Locate the cell with the specified text and output its [x, y] center coordinate. 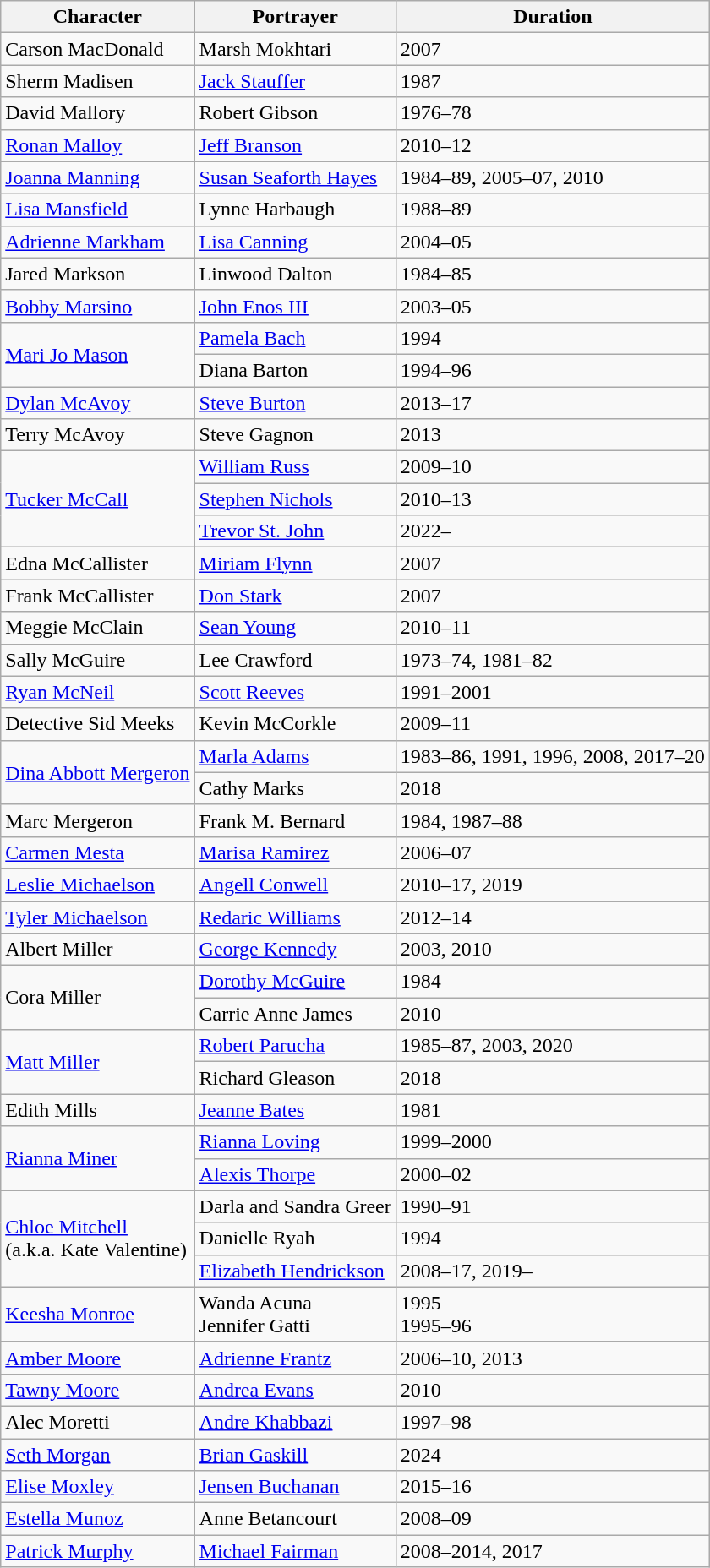
Ronan Malloy [98, 145]
Sean Young [295, 628]
Andre Khabbazi [295, 1422]
1994–96 [553, 370]
Seth Morgan [98, 1454]
Linwood Dalton [295, 274]
Miriam Flynn [295, 563]
Lisa Mansfield [98, 210]
2000–02 [553, 1174]
1981 [553, 1110]
Elizabeth Hendrickson [295, 1271]
1976–78 [553, 113]
2008–2014, 2017 [553, 1551]
Cora Miller [98, 998]
2003, 2010 [553, 950]
Marisa Ramirez [295, 852]
Pamela Bach [295, 338]
Frank M. Bernard [295, 820]
Adrienne Markham [98, 242]
Redaric Williams [295, 917]
1973–74, 1981–82 [553, 660]
Lisa Canning [295, 242]
2024 [553, 1454]
Sherm Madisen [98, 81]
2006–07 [553, 852]
Susan Seaforth Hayes [295, 177]
Michael Fairman [295, 1551]
1984–89, 2005–07, 2010 [553, 177]
Dina Abbott Mergeron [98, 772]
Andrea Evans [295, 1390]
2010–12 [553, 145]
Anne Betancourt [295, 1519]
David Mallory [98, 113]
2013 [553, 435]
19951995–96 [553, 1315]
Jack Stauffer [295, 81]
George Kennedy [295, 950]
1984–85 [553, 274]
Alec Moretti [98, 1422]
Edna McCallister [98, 563]
William Russ [295, 467]
Marsh Mokhtari [295, 49]
2008–09 [553, 1519]
Carson MacDonald [98, 49]
Steve Gagnon [295, 435]
Jensen Buchanan [295, 1487]
Amber Moore [98, 1358]
Mari Jo Mason [98, 354]
Chloe Mitchell(a.k.a. Kate Valentine) [98, 1239]
2013–17 [553, 403]
Marla Adams [295, 756]
Keesha Monroe [98, 1315]
Darla and Sandra Greer [295, 1206]
Albert Miller [98, 950]
Estella Munoz [98, 1519]
1988–89 [553, 210]
Steve Burton [295, 403]
2006–10, 2013 [553, 1358]
Kevin McCorkle [295, 724]
Jared Markson [98, 274]
Angell Conwell [295, 885]
Brian Gaskill [295, 1454]
Character [98, 17]
Robert Gibson [295, 113]
Tyler Michaelson [98, 917]
2003–05 [553, 306]
Scott Reeves [295, 692]
Carrie Anne James [295, 1014]
Marc Mergeron [98, 820]
1985–87, 2003, 2020 [553, 1046]
Alexis Thorpe [295, 1174]
Joanna Manning [98, 177]
1987 [553, 81]
2009–11 [553, 724]
Frank McCallister [98, 596]
Detective Sid Meeks [98, 724]
John Enos III [295, 306]
Stephen Nichols [295, 499]
Rianna Miner [98, 1158]
Portrayer [295, 17]
Cathy Marks [295, 788]
Tawny Moore [98, 1390]
2008–17, 2019– [553, 1271]
1984, 1987–88 [553, 820]
2022– [553, 531]
Matt Miller [98, 1062]
Robert Parucha [295, 1046]
Ryan McNeil [98, 692]
Rianna Loving [295, 1142]
Lynne Harbaugh [295, 210]
2010–11 [553, 628]
Edith Mills [98, 1110]
Adrienne Frantz [295, 1358]
Jeanne Bates [295, 1110]
Jeff Branson [295, 145]
Elise Moxley [98, 1487]
2010–13 [553, 499]
Bobby Marsino [98, 306]
Meggie McClain [98, 628]
Richard Gleason [295, 1078]
1983–86, 1991, 1996, 2008, 2017–20 [553, 756]
Don Stark [295, 596]
Tucker McCall [98, 499]
Sally McGuire [98, 660]
2012–14 [553, 917]
Terry McAvoy [98, 435]
1997–98 [553, 1422]
Carmen Mesta [98, 852]
Wanda AcunaJennifer Gatti [295, 1315]
Leslie Michaelson [98, 885]
1984 [553, 982]
Diana Barton [295, 370]
Trevor St. John [295, 531]
1999–2000 [553, 1142]
Dylan McAvoy [98, 403]
2010–17, 2019 [553, 885]
Duration [553, 17]
2015–16 [553, 1487]
Danielle Ryah [295, 1239]
Lee Crawford [295, 660]
1991–2001 [553, 692]
1990–91 [553, 1206]
2004–05 [553, 242]
Patrick Murphy [98, 1551]
2009–10 [553, 467]
Dorothy McGuire [295, 982]
